Capture the cell that displays the provided text and extract its [X, Y] central coordinate. 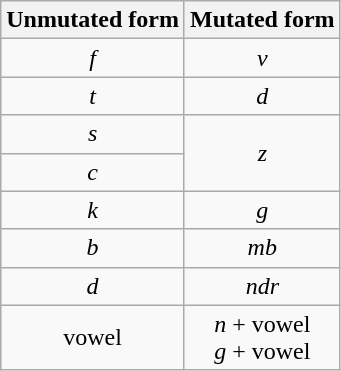
ndr [262, 286]
v [262, 58]
mb [262, 248]
b [93, 248]
n + vowelg + vowel [262, 338]
k [93, 210]
f [93, 58]
g [262, 210]
z [262, 153]
Mutated form [262, 20]
t [93, 96]
vowel [93, 338]
Unmutated form [93, 20]
s [93, 134]
c [93, 172]
